Return (x, y) of the center of cell containing provided text 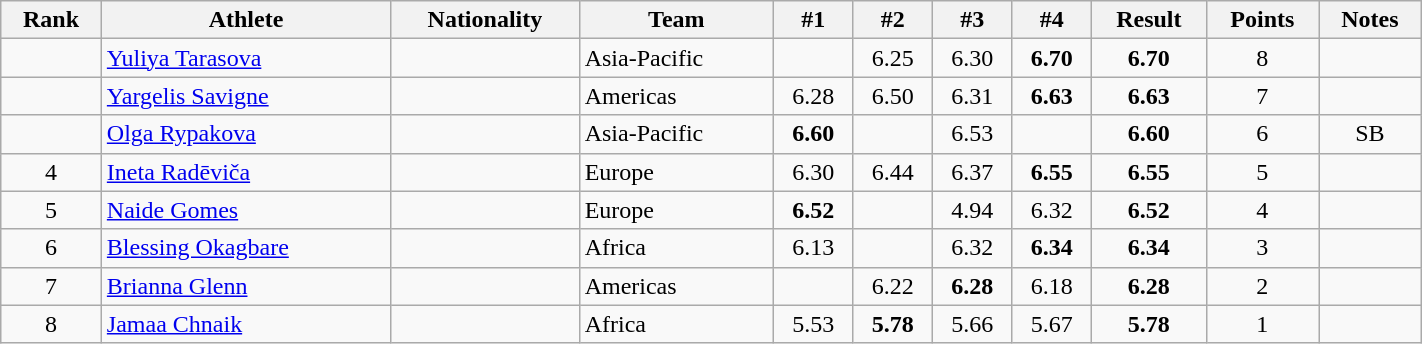
Naide Gomes (246, 210)
Nationality (485, 20)
Brianna Glenn (246, 286)
SB (1370, 134)
6.31 (973, 96)
6.53 (973, 134)
5.53 (813, 324)
Result (1150, 20)
Jamaa Chnaik (246, 324)
Team (676, 20)
4.94 (973, 210)
5.66 (973, 324)
3 (1262, 248)
#1 (813, 20)
Yargelis Savigne (246, 96)
Blessing Okagbare (246, 248)
6.37 (973, 172)
1 (1262, 324)
Yuliya Tarasova (246, 58)
6.25 (893, 58)
Rank (52, 20)
#3 (973, 20)
2 (1262, 286)
Olga Rypakova (246, 134)
5.67 (1052, 324)
Ineta Radēviča (246, 172)
Notes (1370, 20)
Points (1262, 20)
6.44 (893, 172)
6.13 (813, 248)
6.18 (1052, 286)
6.50 (893, 96)
#2 (893, 20)
6.22 (893, 286)
#4 (1052, 20)
Athlete (246, 20)
